Extract the [x, y] coordinate from the center of the cell holding the provided text.  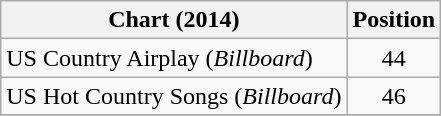
US Country Airplay (Billboard) [174, 58]
44 [394, 58]
46 [394, 96]
Chart (2014) [174, 20]
Position [394, 20]
US Hot Country Songs (Billboard) [174, 96]
